From the cell containing the given text, extract its center point as [X, Y] coordinate. 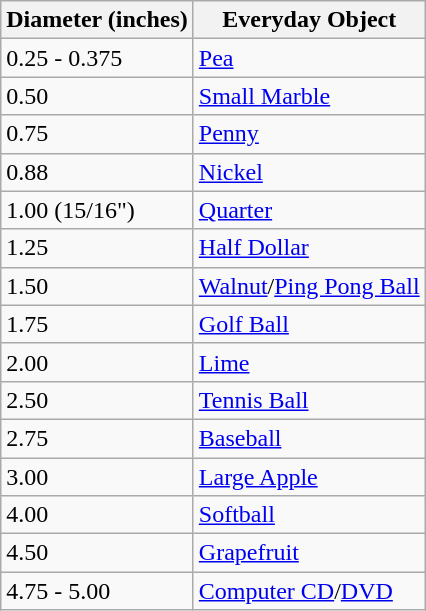
3.00 [98, 477]
0.50 [98, 96]
Softball [309, 515]
1.25 [98, 248]
Penny [309, 134]
4.50 [98, 553]
1.50 [98, 286]
Computer CD/DVD [309, 591]
Nickel [309, 172]
0.25 - 0.375 [98, 58]
4.00 [98, 515]
2.75 [98, 438]
1.75 [98, 324]
0.88 [98, 172]
Tennis Ball [309, 400]
Half Dollar [309, 248]
Everyday Object [309, 20]
Quarter [309, 210]
0.75 [98, 134]
Diameter (inches) [98, 20]
Golf Ball [309, 324]
Grapefruit [309, 553]
4.75 - 5.00 [98, 591]
2.00 [98, 362]
1.00 (15/16") [98, 210]
Walnut/Ping Pong Ball [309, 286]
Pea [309, 58]
2.50 [98, 400]
Small Marble [309, 96]
Baseball [309, 438]
Lime [309, 362]
Large Apple [309, 477]
